Extract the [X, Y] coordinate from the center of the cell holding the provided text.  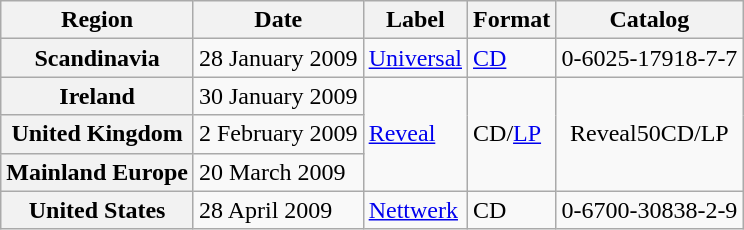
2 February 2009 [278, 134]
28 April 2009 [278, 210]
Mainland Europe [98, 172]
United Kingdom [98, 134]
Catalog [650, 20]
Universal [415, 58]
Ireland [98, 96]
30 January 2009 [278, 96]
Format [512, 20]
Region [98, 20]
0-6700-30838-2-9 [650, 210]
CD/LP [512, 134]
Date [278, 20]
Label [415, 20]
Nettwerk [415, 210]
Reveal [415, 134]
United States [98, 210]
Scandinavia [98, 58]
Reveal50CD/LP [650, 134]
28 January 2009 [278, 58]
0-6025-17918-7-7 [650, 58]
20 March 2009 [278, 172]
